Return the [X, Y] coordinate for the center point of the cell that contains the specified text.  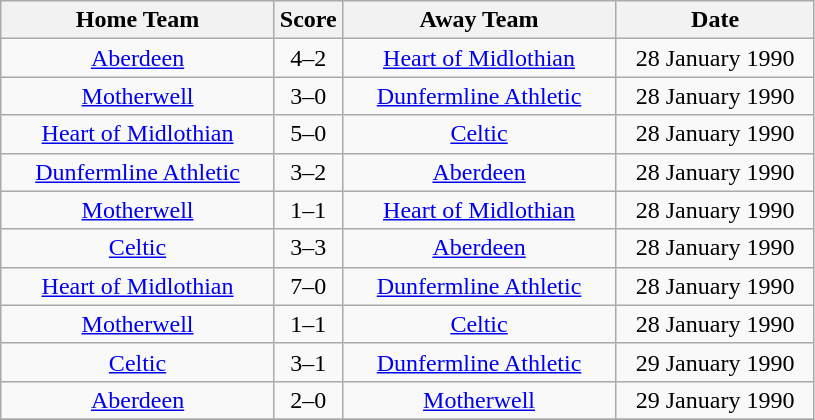
Score [308, 20]
3–0 [308, 96]
Away Team [479, 20]
3–3 [308, 248]
Home Team [138, 20]
2–0 [308, 400]
3–2 [308, 172]
3–1 [308, 362]
7–0 [308, 286]
5–0 [308, 134]
Date [716, 20]
4–2 [308, 58]
